Find where the given text appears and provide that cell's center as (X, Y) coordinate. 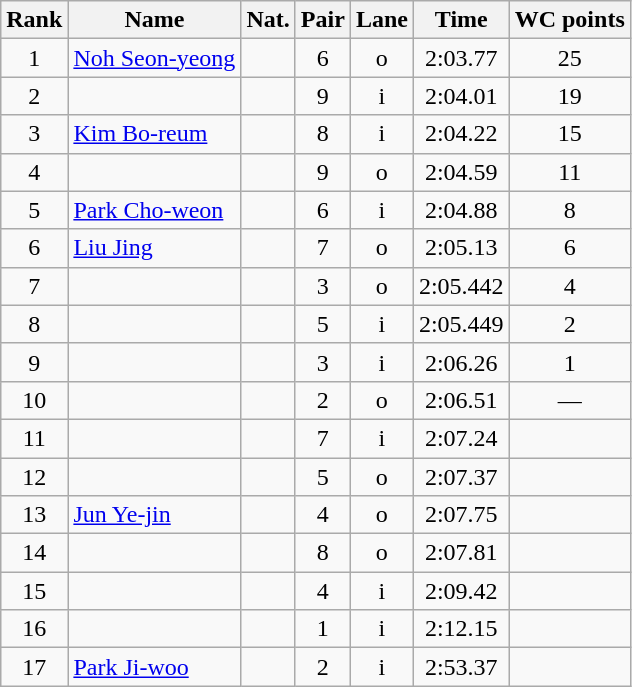
— (570, 400)
2:04.59 (461, 172)
2:05.13 (461, 248)
Pair (322, 20)
2:06.26 (461, 362)
2:07.24 (461, 438)
2:07.37 (461, 477)
2:05.442 (461, 286)
Name (154, 20)
2:06.51 (461, 400)
2:12.15 (461, 629)
2:04.88 (461, 210)
2:04.22 (461, 134)
2:07.75 (461, 515)
Nat. (268, 20)
Noh Seon-yeong (154, 58)
WC points (570, 20)
Liu Jing (154, 248)
2:53.37 (461, 667)
2:09.42 (461, 591)
19 (570, 96)
Lane (382, 20)
14 (34, 553)
16 (34, 629)
2:07.81 (461, 553)
25 (570, 58)
10 (34, 400)
12 (34, 477)
Rank (34, 20)
Kim Bo-reum (154, 134)
Jun Ye-jin (154, 515)
2:03.77 (461, 58)
17 (34, 667)
Park Cho-weon (154, 210)
13 (34, 515)
Time (461, 20)
Park Ji-woo (154, 667)
2:04.01 (461, 96)
2:05.449 (461, 324)
